For the text-containing cell, return its midpoint in [X, Y] coordinate format. 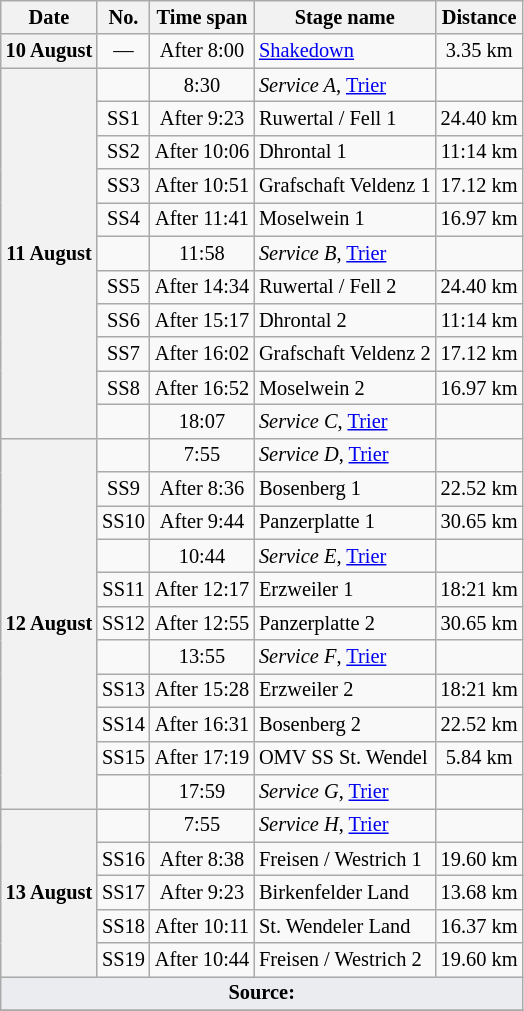
3.35 km [478, 51]
Moselwein 1 [344, 219]
12 August [49, 623]
Birkenfelder Land [344, 892]
After 8:36 [202, 489]
OMV SS St. Wendel [344, 758]
After 14:34 [202, 287]
11 August [49, 253]
After 10:06 [202, 152]
SS15 [124, 758]
Service F, Trier [344, 657]
After 9:44 [202, 522]
Bosenberg 1 [344, 489]
Date [49, 17]
Dhrontal 1 [344, 152]
St. Wendeler Land [344, 926]
Service C, Trier [344, 421]
Panzerplatte 2 [344, 623]
No. [124, 17]
Bosenberg 2 [344, 724]
Source: [262, 993]
Service D, Trier [344, 455]
Panzerplatte 1 [344, 522]
Erzweiler 2 [344, 690]
SS2 [124, 152]
After 17:19 [202, 758]
SS10 [124, 522]
After 15:28 [202, 690]
Grafschaft Veldenz 2 [344, 354]
After 10:51 [202, 186]
5.84 km [478, 758]
Dhrontal 2 [344, 320]
SS19 [124, 960]
Erzweiler 1 [344, 589]
After 8:38 [202, 859]
11:58 [202, 253]
— [124, 51]
SS6 [124, 320]
Service H, Trier [344, 825]
After 16:02 [202, 354]
SS9 [124, 489]
10 August [49, 51]
Service B, Trier [344, 253]
Stage name [344, 17]
After 15:17 [202, 320]
10:44 [202, 556]
Ruwertal / Fell 2 [344, 287]
After 16:31 [202, 724]
After 11:41 [202, 219]
SS12 [124, 623]
Grafschaft Veldenz 1 [344, 186]
Freisen / Westrich 1 [344, 859]
After 12:55 [202, 623]
Service E, Trier [344, 556]
SS4 [124, 219]
SS8 [124, 388]
After 8:00 [202, 51]
16.37 km [478, 926]
SS13 [124, 690]
After 16:52 [202, 388]
Service A, Trier [344, 85]
SS11 [124, 589]
SS18 [124, 926]
After 10:44 [202, 960]
13.68 km [478, 892]
Time span [202, 17]
Moselwein 2 [344, 388]
SS3 [124, 186]
SS14 [124, 724]
SS1 [124, 118]
18:07 [202, 421]
SS7 [124, 354]
SS5 [124, 287]
Ruwertal / Fell 1 [344, 118]
Shakedown [344, 51]
13:55 [202, 657]
Freisen / Westrich 2 [344, 960]
After 10:11 [202, 926]
SS17 [124, 892]
17:59 [202, 791]
Distance [478, 17]
After 12:17 [202, 589]
13 August [49, 892]
SS16 [124, 859]
Service G, Trier [344, 791]
8:30 [202, 85]
